Return (x, y) of the center of cell containing provided text 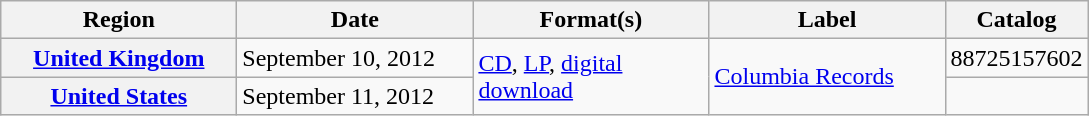
Columbia Records (827, 77)
Catalog (1016, 20)
88725157602 (1016, 58)
Date (355, 20)
September 10, 2012 (355, 58)
United States (119, 96)
Label (827, 20)
Region (119, 20)
September 11, 2012 (355, 96)
United Kingdom (119, 58)
Format(s) (591, 20)
CD, LP, digital download (591, 77)
